Capture the cell that displays the provided text and extract its (X, Y) central coordinate. 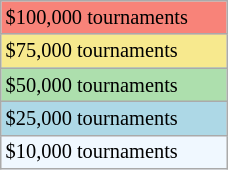
$10,000 tournaments (114, 152)
$100,000 tournaments (114, 17)
$25,000 tournaments (114, 118)
$75,000 tournaments (114, 51)
$50,000 tournaments (114, 85)
